Determine the (X, Y) coordinate at the center of the cell enclosing the given text.  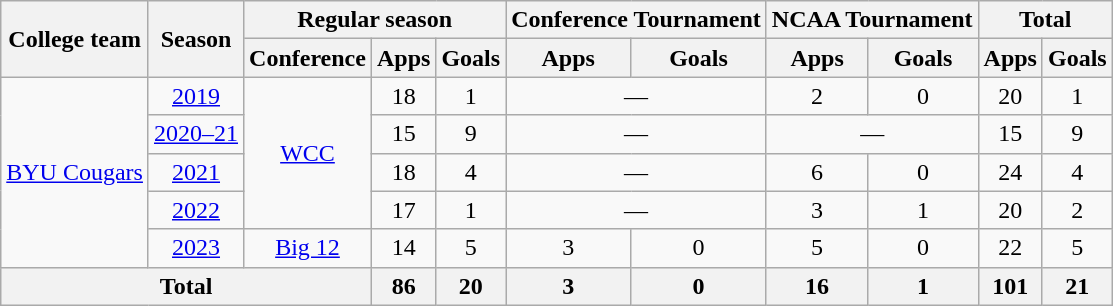
WCC (308, 153)
2020–21 (196, 134)
17 (403, 210)
Season (196, 39)
101 (1010, 286)
22 (1010, 248)
21 (1077, 286)
24 (1010, 172)
College team (75, 39)
Regular season (375, 20)
NCAA Tournament (872, 20)
2023 (196, 248)
Conference Tournament (636, 20)
Conference (308, 58)
14 (403, 248)
2022 (196, 210)
Big 12 (308, 248)
2019 (196, 96)
2021 (196, 172)
16 (817, 286)
6 (817, 172)
BYU Cougars (75, 172)
86 (403, 286)
